Return [x, y] of the center of cell containing provided text 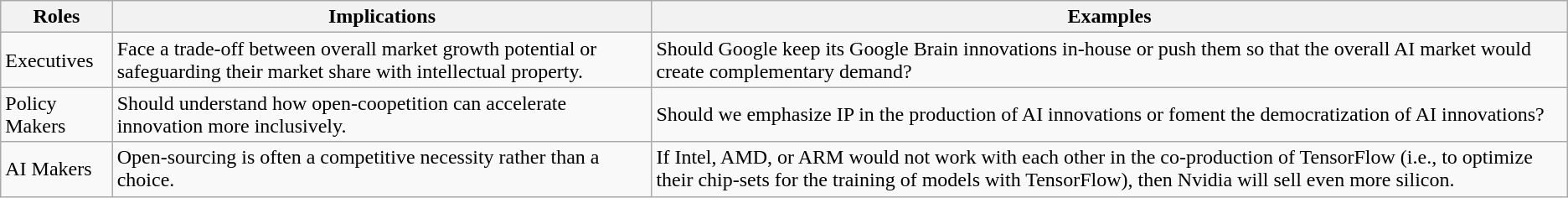
Executives [57, 60]
Policy Makers [57, 114]
Should Google keep its Google Brain innovations in-house or push them so that the overall AI market would create complementary demand? [1109, 60]
Should understand how open-coopetition can accelerate innovation more inclusively. [382, 114]
AI Makers [57, 169]
Face a trade-off between overall market growth potential or safeguarding their market share with intellectual property. [382, 60]
Roles [57, 17]
Should we emphasize IP in the production of AI innovations or foment the democratization of AI innovations? [1109, 114]
Open-sourcing is often a competitive necessity rather than a choice. [382, 169]
Implications [382, 17]
Examples [1109, 17]
